Locate the cell with the specified text and output its [x, y] center coordinate. 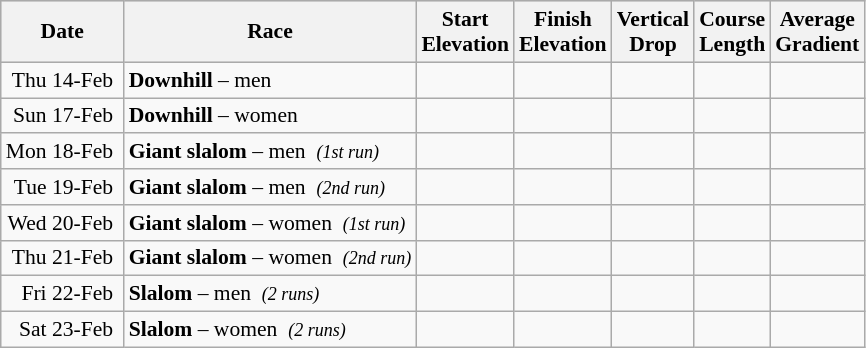
Downhill – women [270, 116]
Fri 22-Feb [62, 294]
Downhill – men [270, 80]
Sun 17-Feb [62, 116]
Wed 20-Feb [62, 223]
Race [270, 32]
Giant slalom – men (2nd run) [270, 187]
Giant slalom – women (1st run) [270, 223]
StartElevation [465, 32]
Thu 14-Feb [62, 80]
Sat 23-Feb [62, 330]
Thu 21-Feb [62, 258]
Mon 18-Feb [62, 152]
Giant slalom – men (1st run) [270, 152]
Date [62, 32]
CourseLength [732, 32]
Tue 19-Feb [62, 187]
Slalom – men (2 runs) [270, 294]
AverageGradient [817, 32]
Slalom – women (2 runs) [270, 330]
FinishElevation [563, 32]
VerticalDrop [653, 32]
Giant slalom – women (2nd run) [270, 258]
